Extract the [X, Y] coordinate from the center of the cell holding the provided text.  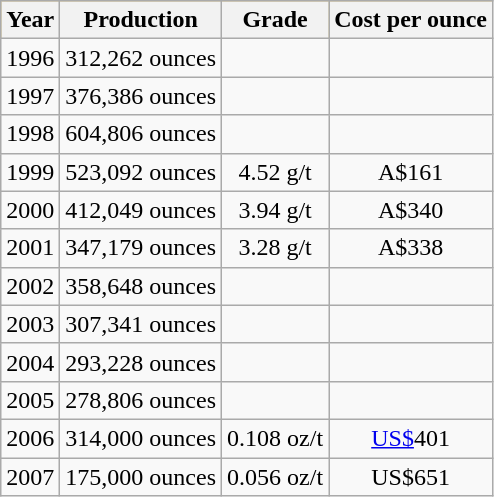
Cost per ounce [411, 20]
307,341 ounces [141, 324]
358,648 ounces [141, 286]
0.056 oz/t [276, 477]
1998 [30, 134]
US$401 [411, 438]
A$161 [411, 172]
278,806 ounces [141, 400]
1999 [30, 172]
0.108 oz/t [276, 438]
3.28 g/t [276, 248]
314,000 ounces [141, 438]
1996 [30, 58]
2002 [30, 286]
376,386 ounces [141, 96]
US$651 [411, 477]
Grade [276, 20]
Production [141, 20]
2001 [30, 248]
412,049 ounces [141, 210]
175,000 ounces [141, 477]
2004 [30, 362]
A$338 [411, 248]
312,262 ounces [141, 58]
2007 [30, 477]
4.52 g/t [276, 172]
2003 [30, 324]
347,179 ounces [141, 248]
2005 [30, 400]
1997 [30, 96]
3.94 g/t [276, 210]
A$340 [411, 210]
2000 [30, 210]
604,806 ounces [141, 134]
293,228 ounces [141, 362]
2006 [30, 438]
Year [30, 20]
523,092 ounces [141, 172]
